Scan for the cell matching the given text and deliver its [x, y] coordinate at center. 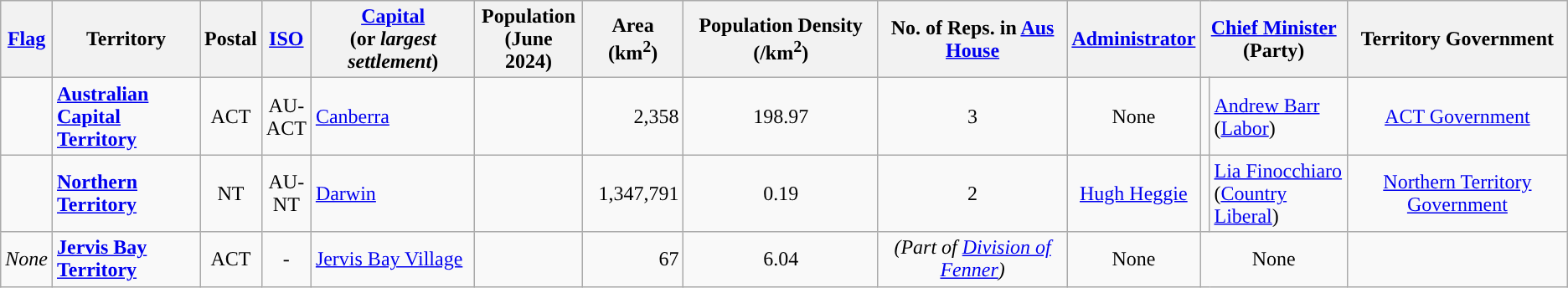
Northern Territory [126, 193]
Lia Finocchiaro(Country Liberal) [1278, 193]
(Part of Division of Fenner) [972, 260]
Chief Minister(Party) [1274, 39]
- [286, 260]
Postal [231, 39]
No. of Reps. in Aus House [972, 39]
Australian Capital Territory [126, 116]
Jervis Bay Territory [126, 260]
Canberra [393, 116]
2 [972, 193]
Population(June 2024) [529, 39]
1,347,791 [633, 193]
198.97 [781, 116]
NT [231, 193]
2,358 [633, 116]
Northern Territory Government [1457, 193]
AU-ACT [286, 116]
0.19 [781, 193]
67 [633, 260]
Hugh Heggie [1134, 193]
Flag [27, 39]
Andrew Barr(Labor) [1278, 116]
3 [972, 116]
Administrator [1134, 39]
Area (km2) [633, 39]
ACT Government [1457, 116]
Population Density (/km2) [781, 39]
Territory Government [1457, 39]
6.04 [781, 260]
AU-NT [286, 193]
Jervis Bay Village [393, 260]
Capital(or largest settlement) [393, 39]
Darwin [393, 193]
ISO [286, 39]
Territory [126, 39]
